Locate the cell with the specified text and output its (X, Y) center coordinate. 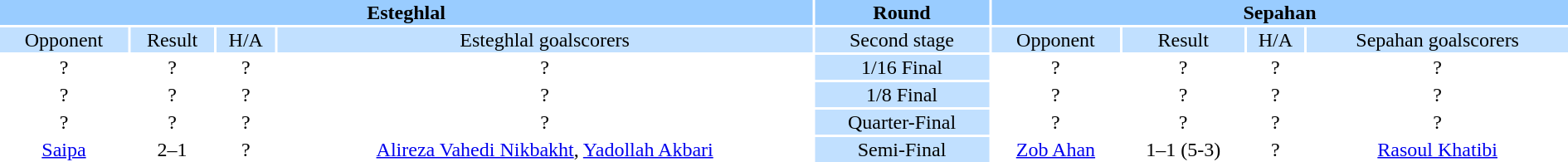
1/16 Final (902, 67)
Sepahan (1279, 12)
Round (902, 12)
Sepahan goalscorers (1437, 40)
Esteghlal goalscorers (544, 40)
Esteghlal (407, 12)
1–1 (5-3) (1183, 150)
Saipa (64, 150)
Rasoul Khatibi (1437, 150)
Zob Ahan (1055, 150)
Quarter-Final (902, 122)
Second stage (902, 40)
Semi-Final (902, 150)
2–1 (173, 150)
1/8 Final (902, 95)
Alireza Vahedi Nikbakht, Yadollah Akbari (544, 150)
